Output the [X, Y] coordinate of the center of the cell containing the given text.  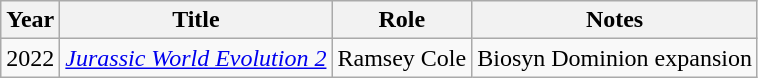
Notes [615, 20]
Year [30, 20]
Biosyn Dominion expansion [615, 58]
Jurassic World Evolution 2 [196, 58]
Ramsey Cole [402, 58]
2022 [30, 58]
Title [196, 20]
Role [402, 20]
